Identify which cell holds the provided text, then report its [x, y] central coordinate. 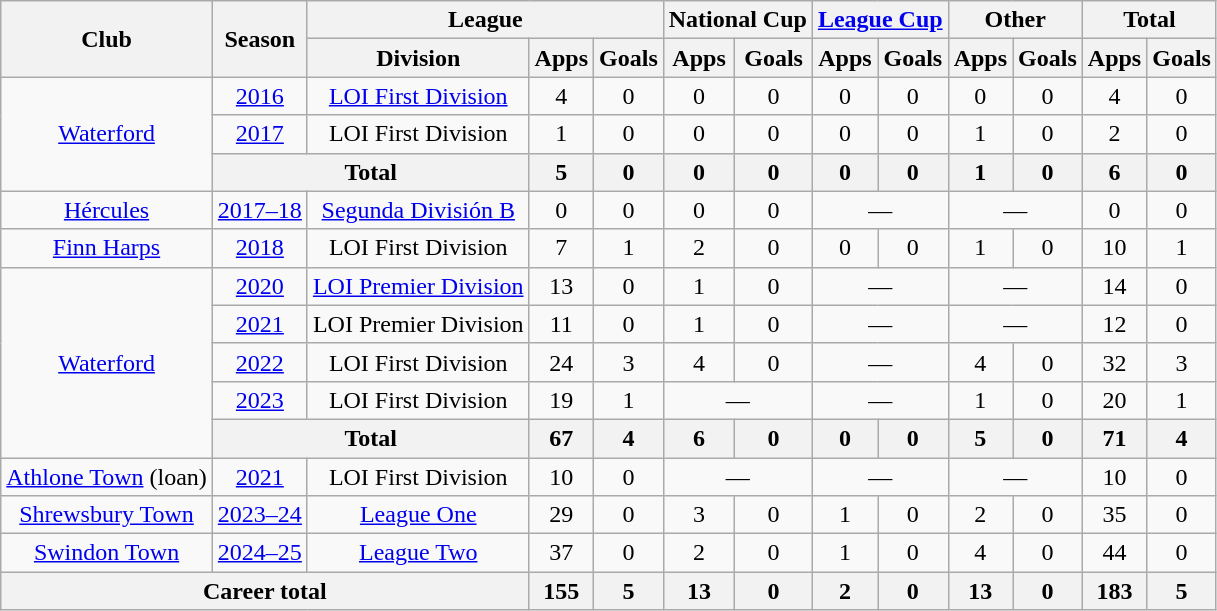
Segunda División B [418, 210]
2023–24 [260, 515]
Hércules [107, 210]
Other [1015, 20]
League Cup [880, 20]
Club [107, 39]
11 [561, 324]
19 [561, 400]
Swindon Town [107, 553]
12 [1114, 324]
32 [1114, 362]
183 [1114, 591]
71 [1114, 438]
National Cup [738, 20]
2017 [260, 134]
2023 [260, 400]
7 [561, 248]
League [485, 20]
Division [418, 58]
2016 [260, 96]
2024–25 [260, 553]
24 [561, 362]
155 [561, 591]
29 [561, 515]
20 [1114, 400]
67 [561, 438]
Shrewsbury Town [107, 515]
Finn Harps [107, 248]
League One [418, 515]
2017–18 [260, 210]
Athlone Town (loan) [107, 477]
14 [1114, 286]
44 [1114, 553]
2018 [260, 248]
37 [561, 553]
League Two [418, 553]
Career total [265, 591]
2020 [260, 286]
2022 [260, 362]
Season [260, 39]
35 [1114, 515]
